Scan for the cell matching the given text and deliver its (X, Y) coordinate at center. 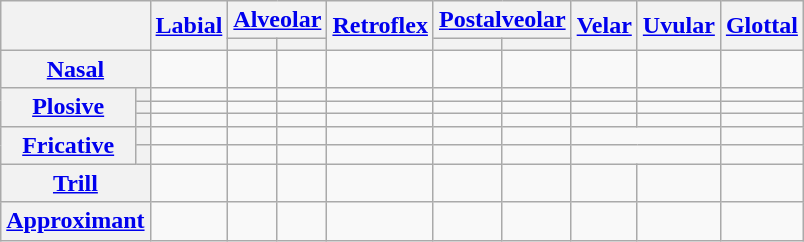
Retroflex (380, 26)
Velar (604, 26)
Postalveolar (502, 20)
Nasal (76, 69)
Fricative (68, 145)
Trill (76, 183)
Approximant (76, 221)
Plosive (68, 107)
Glottal (762, 26)
Alveolar (278, 20)
Uvular (678, 26)
Labial (189, 26)
